Determine the [X, Y] coordinate at the center of the cell enclosing the given text.  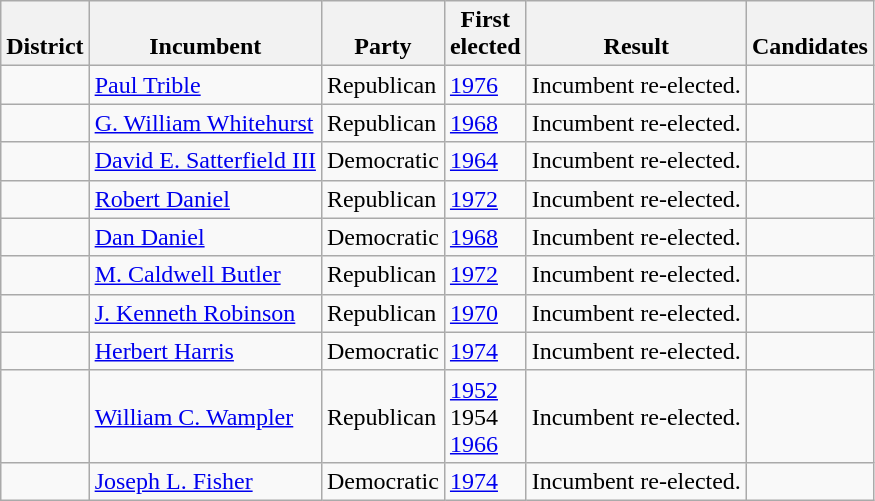
Party [382, 34]
David E. Satterfield III [205, 161]
M. Caldwell Butler [205, 275]
1970 [485, 313]
J. Kenneth Robinson [205, 313]
Paul Trible [205, 85]
Candidates [810, 34]
Result [636, 34]
Herbert Harris [205, 351]
19521954 1966 [485, 416]
Robert Daniel [205, 199]
William C. Wampler [205, 416]
Incumbent [205, 34]
G. William Whitehurst [205, 123]
Firstelected [485, 34]
1976 [485, 85]
1964 [485, 161]
District [45, 34]
Dan Daniel [205, 237]
Joseph L. Fisher [205, 481]
